Identify which cell holds the provided text, then report its [x, y] central coordinate. 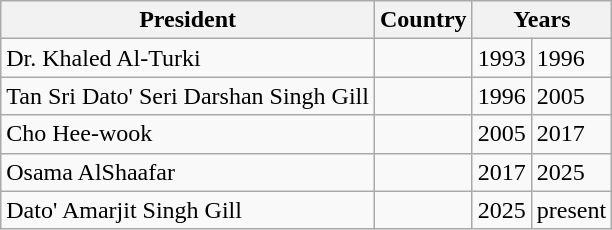
1993 [502, 58]
Cho Hee-wook [188, 134]
Country [423, 20]
President [188, 20]
Osama AlShaafar [188, 172]
Dr. Khaled Al-Turki [188, 58]
Dato' Amarjit Singh Gill [188, 210]
present [571, 210]
Tan Sri Dato' Seri Darshan Singh Gill [188, 96]
Years [542, 20]
